Determine the (X, Y) coordinate at the center of the cell enclosing the given text.  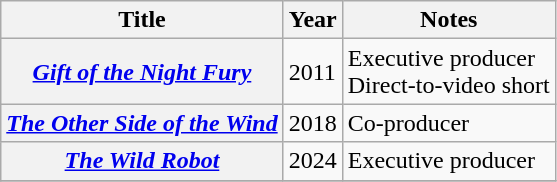
Executive producer (448, 161)
Gift of the Night Fury (142, 72)
The Other Side of the Wind (142, 123)
Year (312, 20)
2018 (312, 123)
Co-producer (448, 123)
Notes (448, 20)
2011 (312, 72)
Executive producerDirect-to-video short (448, 72)
The Wild Robot (142, 161)
2024 (312, 161)
Title (142, 20)
